Pinpoint the cell where the given text exists, returning its (X, Y) midpoint coordinate. 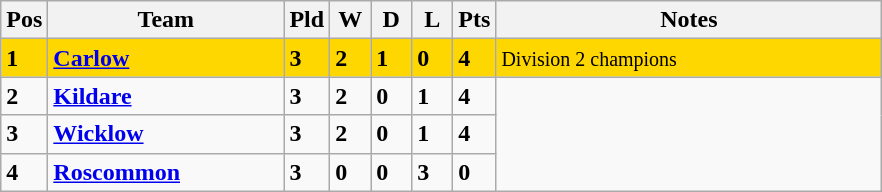
D (392, 20)
W (350, 20)
Pts (474, 20)
Notes (689, 20)
L (432, 20)
Pld (307, 20)
Team (166, 20)
Pos (24, 20)
Wicklow (166, 134)
Carlow (166, 58)
Roscommon (166, 172)
Division 2 champions (689, 58)
Kildare (166, 96)
